Identify which cell holds the provided text, then report its (X, Y) central coordinate. 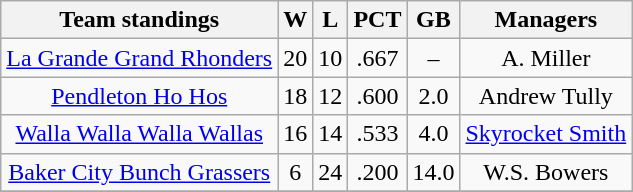
6 (296, 172)
W.S. Bowers (546, 172)
18 (296, 96)
Managers (546, 20)
Baker City Bunch Grassers (140, 172)
.533 (378, 134)
PCT (378, 20)
La Grande Grand Rhonders (140, 58)
W (296, 20)
12 (330, 96)
Skyrocket Smith (546, 134)
20 (296, 58)
.600 (378, 96)
A. Miller (546, 58)
L (330, 20)
16 (296, 134)
10 (330, 58)
14 (330, 134)
Andrew Tully (546, 96)
4.0 (434, 134)
.200 (378, 172)
2.0 (434, 96)
GB (434, 20)
Team standings (140, 20)
– (434, 58)
Walla Walla Walla Wallas (140, 134)
.667 (378, 58)
Pendleton Ho Hos (140, 96)
24 (330, 172)
14.0 (434, 172)
